From the cell containing the given text, extract its center point as [X, Y] coordinate. 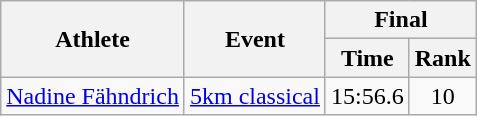
5km classical [254, 96]
Final [400, 20]
15:56.6 [367, 96]
Athlete [93, 39]
10 [442, 96]
Time [367, 58]
Event [254, 39]
Nadine Fähndrich [93, 96]
Rank [442, 58]
